Return the [X, Y] coordinate for the center point of the cell that contains the specified text.  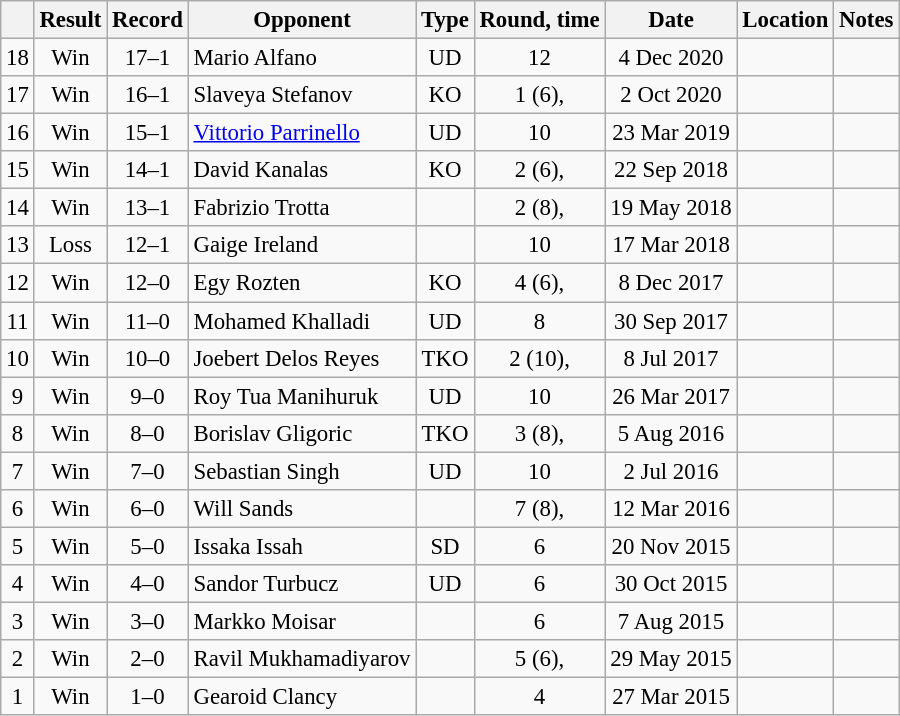
2 Jul 2016 [671, 471]
8 Jul 2017 [671, 358]
Sandor Turbucz [302, 584]
Sebastian Singh [302, 471]
16 [18, 133]
Egy Rozten [302, 283]
6–0 [148, 509]
10–0 [148, 358]
3–0 [148, 621]
1 [18, 697]
2 (8), [540, 208]
Vittorio Parrinello [302, 133]
Location [786, 20]
17 [18, 95]
7 [18, 471]
Opponent [302, 20]
Result [70, 20]
23 Mar 2019 [671, 133]
Gaige Ireland [302, 245]
30 Sep 2017 [671, 321]
3 (8), [540, 433]
11–0 [148, 321]
13–1 [148, 208]
17–1 [148, 58]
2–0 [148, 659]
Ravil Mukhamadiyarov [302, 659]
12–0 [148, 283]
Round, time [540, 20]
David Kanalas [302, 170]
4 (6), [540, 283]
22 Sep 2018 [671, 170]
15 [18, 170]
7 Aug 2015 [671, 621]
Gearoid Clancy [302, 697]
27 Mar 2015 [671, 697]
Roy Tua Manihuruk [302, 396]
5–0 [148, 546]
1–0 [148, 697]
Fabrizio Trotta [302, 208]
11 [18, 321]
4–0 [148, 584]
Type [445, 20]
17 Mar 2018 [671, 245]
Record [148, 20]
7–0 [148, 471]
5 [18, 546]
Date [671, 20]
30 Oct 2015 [671, 584]
15–1 [148, 133]
5 Aug 2016 [671, 433]
8–0 [148, 433]
1 (6), [540, 95]
3 [18, 621]
4 Dec 2020 [671, 58]
Slaveya Stefanov [302, 95]
Mohamed Khalladi [302, 321]
Markko Moisar [302, 621]
Issaka Issah [302, 546]
2 [18, 659]
19 May 2018 [671, 208]
26 Mar 2017 [671, 396]
2 (10), [540, 358]
16–1 [148, 95]
Loss [70, 245]
18 [18, 58]
8 Dec 2017 [671, 283]
Joebert Delos Reyes [302, 358]
2 (6), [540, 170]
20 Nov 2015 [671, 546]
29 May 2015 [671, 659]
Notes [866, 20]
2 Oct 2020 [671, 95]
Borislav Gligoric [302, 433]
9–0 [148, 396]
Mario Alfano [302, 58]
14 [18, 208]
7 (8), [540, 509]
SD [445, 546]
5 (6), [540, 659]
Will Sands [302, 509]
12 Mar 2016 [671, 509]
14–1 [148, 170]
9 [18, 396]
12–1 [148, 245]
13 [18, 245]
